From the cell containing the given text, extract its center point as (X, Y) coordinate. 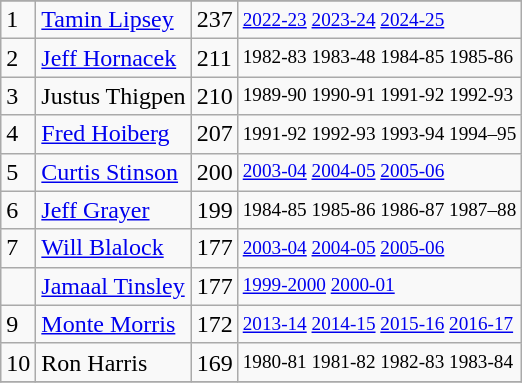
2013-14 2014-15 2015-16 2016-17 (380, 324)
2 (18, 58)
3 (18, 96)
169 (214, 362)
4 (18, 134)
1991-92 1992-93 1993-94 1994–95 (380, 134)
6 (18, 210)
Ron Harris (114, 362)
207 (214, 134)
9 (18, 324)
5 (18, 172)
1 (18, 20)
Monte Morris (114, 324)
Jeff Hornacek (114, 58)
Jamaal Tinsley (114, 286)
1984-85 1985-86 1986-87 1987–88 (380, 210)
172 (214, 324)
7 (18, 248)
237 (214, 20)
Jeff Grayer (114, 210)
Justus Thigpen (114, 96)
199 (214, 210)
1999-2000 2000-01 (380, 286)
1980-81 1981-82 1982-83 1983-84 (380, 362)
Fred Hoiberg (114, 134)
1989-90 1990-91 1991-92 1992-93 (380, 96)
211 (214, 58)
2022-23 2023-24 2024-25 (380, 20)
10 (18, 362)
Curtis Stinson (114, 172)
210 (214, 96)
Will Blalock (114, 248)
200 (214, 172)
1982-83 1983-48 1984-85 1985-86 (380, 58)
Tamin Lipsey (114, 20)
